Detect which cell encompasses the target text, then output its (X, Y) center coordinate. 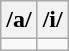
/a/ (19, 20)
/i/ (52, 20)
